From the cell containing the given text, extract its center point as [x, y] coordinate. 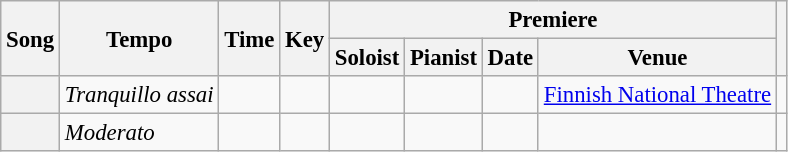
Tranquillo assai [138, 95]
Song [30, 38]
Time [250, 38]
Date [510, 58]
Tempo [138, 38]
Finnish National Theatre [657, 95]
Pianist [444, 58]
Key [305, 38]
Moderato [138, 133]
Soloist [366, 58]
Premiere [552, 20]
Venue [657, 58]
